Determine the [x, y] coordinate at the center of the cell enclosing the given text.  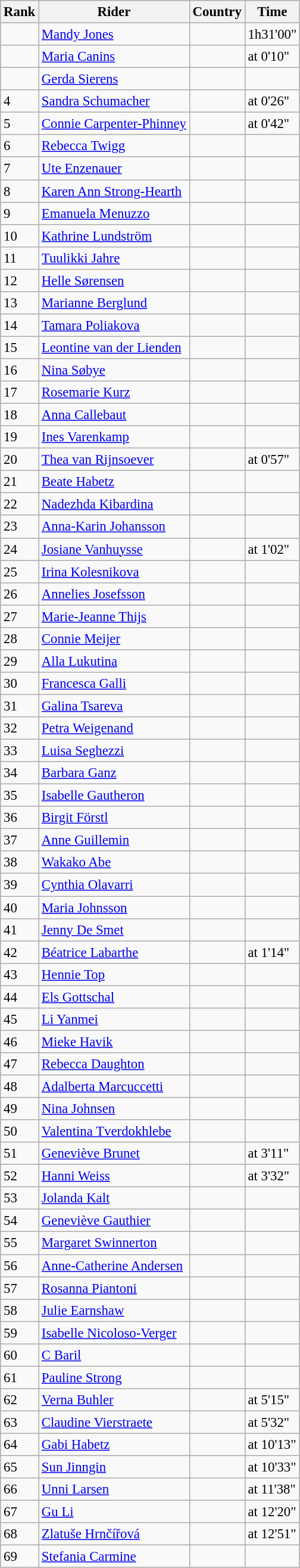
Rider [114, 12]
Mandy Jones [114, 35]
Gu Li [114, 1512]
Birgit Förstl [114, 818]
57 [20, 1288]
Barbara Ganz [114, 773]
Alla Lukutina [114, 661]
19 [20, 437]
56 [20, 1265]
20 [20, 460]
at 12'51" [272, 1534]
at 0'26" [272, 101]
22 [20, 504]
Stefania Carmine [114, 1557]
62 [20, 1400]
50 [20, 1131]
Sun Jinngin [114, 1467]
24 [20, 549]
34 [20, 773]
at 0'57" [272, 460]
Béatrice Labarthe [114, 952]
14 [20, 325]
Mieke Havik [114, 1042]
Verna Buhler [114, 1400]
Connie Carpenter-Phinney [114, 124]
Hennie Top [114, 974]
32 [20, 728]
49 [20, 1109]
Kathrine Lundström [114, 236]
25 [20, 572]
Anne-Catherine Andersen [114, 1265]
at 1'14" [272, 952]
at 0'42" [272, 124]
48 [20, 1086]
Marie-Jeanne Thijs [114, 616]
28 [20, 639]
17 [20, 392]
5 [20, 124]
9 [20, 213]
at 5'15" [272, 1400]
Anna-Karin Johansson [114, 527]
Sandra Schumacher [114, 101]
Els Gottschal [114, 997]
Claudine Vierstraete [114, 1422]
55 [20, 1243]
Petra Weigenand [114, 728]
Isabelle Nicoloso-Verger [114, 1333]
Adalberta Marcuccetti [114, 1086]
35 [20, 796]
Hanni Weiss [114, 1176]
16 [20, 370]
13 [20, 303]
38 [20, 863]
at 5'32" [272, 1422]
10 [20, 236]
Rebecca Daughton [114, 1064]
7 [20, 169]
Pauline Strong [114, 1377]
at 1'02" [272, 549]
Time [272, 12]
59 [20, 1333]
Beate Habetz [114, 482]
Connie Meijer [114, 639]
29 [20, 661]
Isabelle Gautheron [114, 796]
Nina Søbye [114, 370]
Marianne Berglund [114, 303]
51 [20, 1154]
18 [20, 415]
27 [20, 616]
1h31'00" [272, 35]
54 [20, 1221]
36 [20, 818]
Irina Kolesnikova [114, 572]
Nadezhda Kibardina [114, 504]
Nina Johnsen [114, 1109]
Wakako Abe [114, 863]
63 [20, 1422]
67 [20, 1512]
Jenny De Smet [114, 930]
8 [20, 191]
39 [20, 885]
Ines Varenkamp [114, 437]
at 3'11" [272, 1154]
at 10'33" [272, 1467]
26 [20, 594]
Zlatuše Hrnčířová [114, 1534]
15 [20, 348]
Francesca Galli [114, 684]
44 [20, 997]
42 [20, 952]
Julie Earnshaw [114, 1310]
40 [20, 908]
52 [20, 1176]
69 [20, 1557]
61 [20, 1377]
Li Yanmei [114, 1020]
4 [20, 101]
43 [20, 974]
Gabi Habetz [114, 1445]
6 [20, 146]
37 [20, 840]
53 [20, 1198]
Country [217, 12]
Margaret Swinnerton [114, 1243]
66 [20, 1489]
58 [20, 1310]
Jolanda Kalt [114, 1198]
11 [20, 258]
Geneviève Brunet [114, 1154]
Maria Canins [114, 57]
Rosemarie Kurz [114, 392]
64 [20, 1445]
Ute Enzenauer [114, 169]
Josiane Vanhuysse [114, 549]
41 [20, 930]
46 [20, 1042]
at 12'20" [272, 1512]
60 [20, 1355]
C Baril [114, 1355]
23 [20, 527]
68 [20, 1534]
Rank [20, 12]
at 10'13" [272, 1445]
Helle Sørensen [114, 280]
Valentina Tverdokhlebe [114, 1131]
Cynthia Olavarri [114, 885]
Rebecca Twigg [114, 146]
Anne Guillemin [114, 840]
31 [20, 706]
21 [20, 482]
33 [20, 751]
Maria Johnsson [114, 908]
Galina Tsareva [114, 706]
Unni Larsen [114, 1489]
Karen Ann Strong-Hearth [114, 191]
12 [20, 280]
Tuulikki Jahre [114, 258]
Emanuela Menuzzo [114, 213]
Luisa Seghezzi [114, 751]
30 [20, 684]
at 3'32" [272, 1176]
47 [20, 1064]
Leontine van der Lienden [114, 348]
Geneviève Gauthier [114, 1221]
Annelies Josefsson [114, 594]
65 [20, 1467]
Gerda Sierens [114, 79]
Thea van Rijnsoever [114, 460]
at 11'38" [272, 1489]
Rosanna Piantoni [114, 1288]
Anna Callebaut [114, 415]
45 [20, 1020]
at 0'10" [272, 57]
Tamara Poliakova [114, 325]
